Identify which cell holds the provided text, then report its [X, Y] central coordinate. 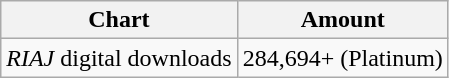
284,694+ (Platinum) [342, 58]
Amount [342, 20]
RIAJ digital downloads [119, 58]
Chart [119, 20]
